Extract the (x, y) coordinate from the center of the cell holding the provided text.  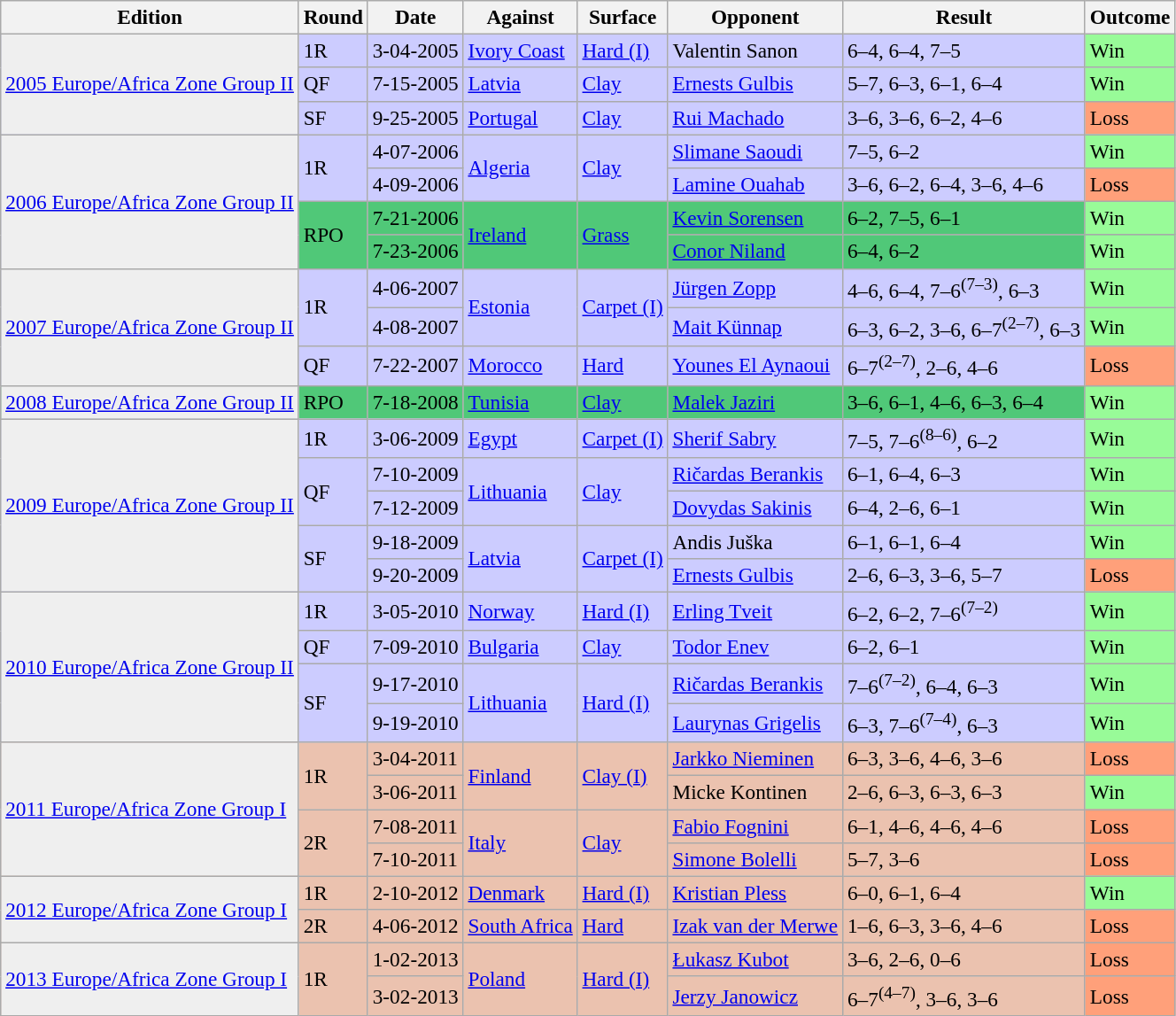
7-23-2006 (415, 252)
6–7(4–7), 3–6, 3–6 (964, 996)
7-22-2007 (415, 366)
2013 Europe/Africa Zone Group I (151, 979)
2006 Europe/Africa Zone Group II (151, 200)
Denmark (521, 893)
Morocco (521, 366)
6–3, 3–6, 4–6, 3–6 (964, 758)
Rui Machado (755, 118)
Izak van der Merwe (755, 926)
Estonia (521, 307)
6–3, 6–2, 3–6, 6–7(2–7), 6–3 (964, 327)
7-18-2008 (415, 402)
4-09-2006 (415, 184)
7-21-2006 (415, 218)
6–2, 6–2, 7–6(7–2) (964, 611)
6–1, 6–1, 6–4 (964, 541)
Erling Tveit (755, 611)
Ireland (521, 235)
6–1, 4–6, 4–6, 4–6 (964, 826)
2-10-2012 (415, 893)
Jarkko Nieminen (755, 758)
Italy (521, 842)
6–2, 7–5, 6–1 (964, 218)
2010 Europe/Africa Zone Group II (151, 667)
Łukasz Kubot (755, 959)
6–4, 6–4, 7–5 (964, 50)
4–6, 6–4, 7–6(7–3), 6–3 (964, 288)
Surface (623, 17)
2009 Europe/Africa Zone Group II (151, 505)
2–6, 6–3, 3–6, 5–7 (964, 575)
7-15-2005 (415, 84)
Micke Kontinen (755, 792)
4-08-2007 (415, 327)
7–5, 7–6(8–6), 6–2 (964, 438)
Kevin Sorensen (755, 218)
Bulgaria (521, 648)
Mait Künnap (755, 327)
2008 Europe/Africa Zone Group II (151, 402)
3–6, 2–6, 0–6 (964, 959)
1–6, 6–3, 3–6, 4–6 (964, 926)
7-10-2011 (415, 859)
3-05-2010 (415, 611)
Valentin Sanon (755, 50)
Ivory Coast (521, 50)
Kristian Pless (755, 893)
Simone Bolelli (755, 859)
Grass (623, 235)
Clay (I) (623, 775)
9-19-2010 (415, 722)
Norway (521, 611)
3-06-2011 (415, 792)
Finland (521, 775)
5–7, 6–3, 6–1, 6–4 (964, 84)
South Africa (521, 926)
2011 Europe/Africa Zone Group I (151, 808)
Conor Niland (755, 252)
6–2, 6–1 (964, 648)
Edition (151, 17)
6–4, 2–6, 6–1 (964, 508)
Younes El Aynaoui (755, 366)
Egypt (521, 438)
7-10-2009 (415, 474)
Outcome (1130, 17)
Malek Jaziri (755, 402)
6–1, 6–4, 6–3 (964, 474)
9-17-2010 (415, 683)
4-06-2012 (415, 926)
7–5, 6–2 (964, 151)
7–6(7–2), 6–4, 6–3 (964, 683)
1-02-2013 (415, 959)
6–4, 6–2 (964, 252)
7-08-2011 (415, 826)
7-12-2009 (415, 508)
Andis Juška (755, 541)
2–6, 6–3, 6–3, 6–3 (964, 792)
Date (415, 17)
Jerzy Janowicz (755, 996)
Against (521, 17)
Jürgen Zopp (755, 288)
6–7(2–7), 2–6, 4–6 (964, 366)
Algeria (521, 167)
2012 Europe/Africa Zone Group I (151, 910)
Opponent (755, 17)
Round (333, 17)
Todor Enev (755, 648)
3–6, 6–2, 6–4, 3–6, 4–6 (964, 184)
3-02-2013 (415, 996)
Portugal (521, 118)
Lamine Ouahab (755, 184)
Tunisia (521, 402)
Sherif Sabry (755, 438)
Slimane Saoudi (755, 151)
Laurynas Grigelis (755, 722)
2007 Europe/Africa Zone Group II (151, 327)
Dovydas Sakinis (755, 508)
4-07-2006 (415, 151)
9-20-2009 (415, 575)
7-09-2010 (415, 648)
Poland (521, 979)
3–6, 3–6, 6–2, 4–6 (964, 118)
3-06-2009 (415, 438)
4-06-2007 (415, 288)
3-04-2005 (415, 50)
2005 Europe/Africa Zone Group II (151, 83)
Result (964, 17)
3-04-2011 (415, 758)
9-25-2005 (415, 118)
5–7, 3–6 (964, 859)
9-18-2009 (415, 541)
Fabio Fognini (755, 826)
3–6, 6–1, 4–6, 6–3, 6–4 (964, 402)
6–0, 6–1, 6–4 (964, 893)
6–3, 7–6(7–4), 6–3 (964, 722)
